Provide the [x, y] coordinate of the cell's center where the given text is located.  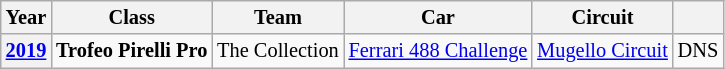
2019 [26, 51]
Year [26, 17]
Team [278, 17]
Car [438, 17]
Circuit [602, 17]
DNS [698, 51]
The Collection [278, 51]
Class [132, 17]
Trofeo Pirelli Pro [132, 51]
Mugello Circuit [602, 51]
Ferrari 488 Challenge [438, 51]
